Scan for the cell matching the given text and deliver its [X, Y] coordinate at center. 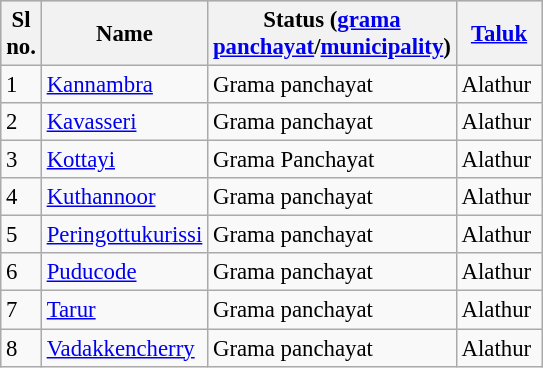
Kannambra [124, 85]
Name [124, 34]
Kuthannoor [124, 197]
2 [22, 122]
3 [22, 160]
Status (grama panchayat/municipality) [332, 34]
5 [22, 235]
Peringottukurissi [124, 235]
Puducode [124, 273]
Kottayi [124, 160]
7 [22, 310]
Tarur [124, 310]
8 [22, 348]
6 [22, 273]
Grama Panchayat [332, 160]
1 [22, 85]
4 [22, 197]
Taluk [499, 34]
Kavasseri [124, 122]
Vadakkencherry [124, 348]
Sl no. [22, 34]
